Output the [X, Y] coordinate of the center of the cell containing the given text.  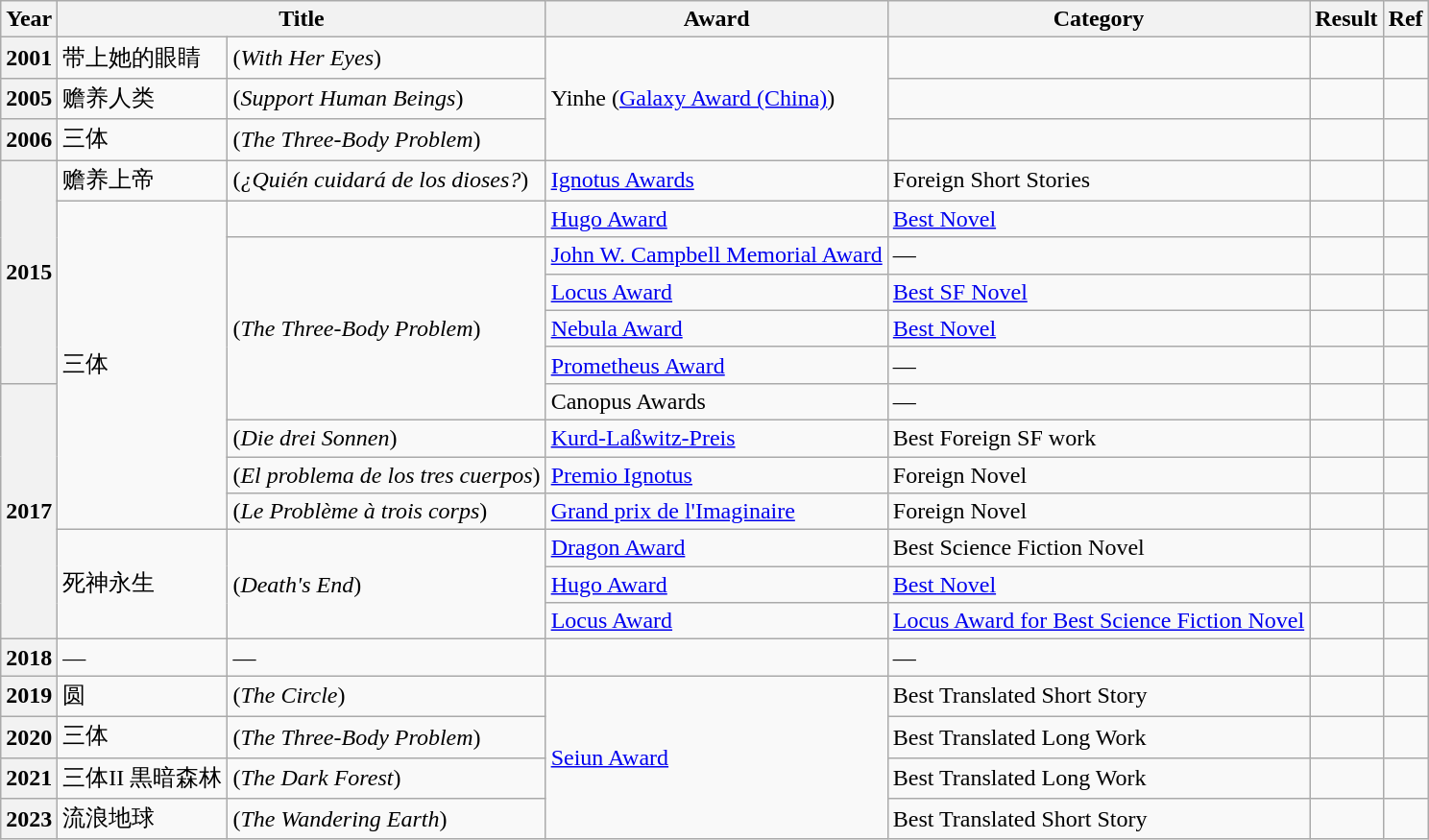
2023 [29, 820]
2005 [29, 98]
2001 [29, 58]
Best Foreign SF work [1099, 438]
Yinhe (Galaxy Award (China)) [716, 99]
Seiun Award [716, 757]
Year [29, 19]
Ignotus Awards [716, 180]
Kurd-Laßwitz-Preis [716, 438]
(With Her Eyes) [386, 58]
Nebula Award [716, 328]
2006 [29, 140]
2015 [29, 271]
2021 [29, 778]
Prometheus Award [716, 365]
三体II 黒暗森林 [142, 778]
Premio Ignotus [716, 475]
Award [716, 19]
(The Dark Forest) [386, 778]
Title [302, 19]
2018 [29, 658]
Foreign Short Stories [1099, 180]
Ref [1406, 19]
2020 [29, 737]
赡养人类 [142, 98]
流浪地球 [142, 820]
Result [1346, 19]
赡养上帝 [142, 180]
(Die drei Sonnen) [386, 438]
(Le Problème à trois corps) [386, 512]
Grand prix de l'Imaginaire [716, 512]
Canopus Awards [716, 401]
John W. Campbell Memorial Award [716, 255]
Best Science Fiction Novel [1099, 548]
(El problema de los tres cuerpos) [386, 475]
圆 [142, 697]
Locus Award for Best Science Fiction Novel [1099, 621]
死神永生 [142, 585]
2017 [29, 511]
Best SF Novel [1099, 292]
(¿Quién cuidará de los dioses?) [386, 180]
2019 [29, 697]
Category [1099, 19]
(Support Human Beings) [386, 98]
(Death's End) [386, 585]
(The Wandering Earth) [386, 820]
带上她的眼睛 [142, 58]
(The Circle) [386, 697]
Dragon Award [716, 548]
